For the text-containing cell, return its midpoint in [X, Y] coordinate format. 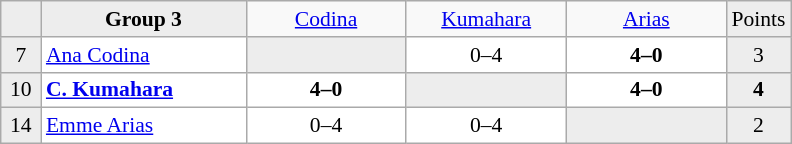
2 [758, 126]
14 [21, 126]
Codina [326, 19]
Points [758, 19]
10 [21, 90]
Emme Arias [144, 126]
Arias [646, 19]
4 [758, 90]
Ana Codina [144, 55]
C. Kumahara [144, 90]
Kumahara [486, 19]
3 [758, 55]
7 [21, 55]
Group 3 [144, 19]
